Find where the given text appears and provide that cell's center as [X, Y] coordinate. 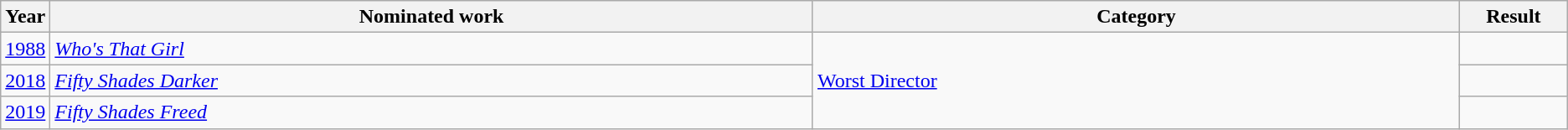
2019 [25, 112]
Who's That Girl [432, 49]
Nominated work [432, 17]
Fifty Shades Darker [432, 81]
Worst Director [1136, 81]
Result [1514, 17]
Year [25, 17]
1988 [25, 49]
Category [1136, 17]
Fifty Shades Freed [432, 112]
2018 [25, 81]
